Provide the [x, y] coordinate of the cell's center where the given text is located.  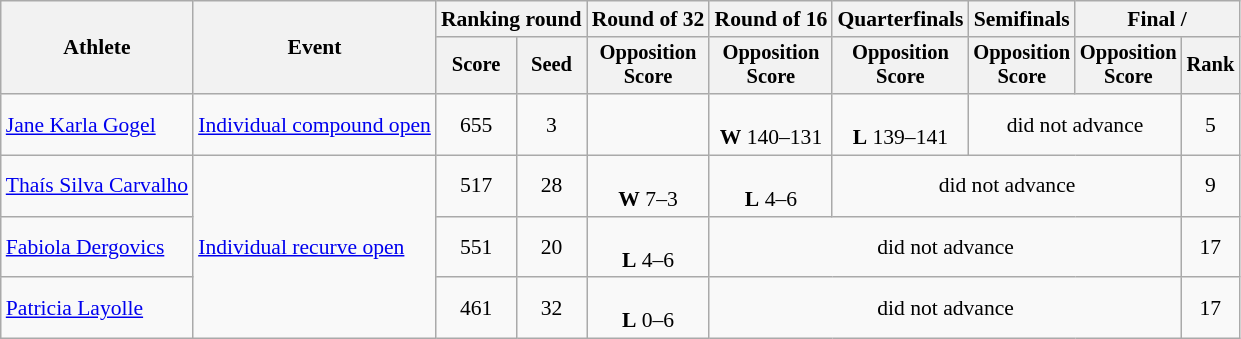
551 [476, 248]
Thaís Silva Carvalho [97, 186]
Individual recurve open [314, 248]
28 [551, 186]
Individual compound open [314, 124]
Round of 16 [770, 19]
Event [314, 48]
Jane Karla Gogel [97, 124]
Semifinals [1022, 19]
20 [551, 248]
Score [476, 66]
9 [1211, 186]
W 140–131 [770, 124]
517 [476, 186]
Athlete [97, 48]
Rank [1211, 66]
655 [476, 124]
Seed [551, 66]
W 7–3 [648, 186]
L 139–141 [900, 124]
Ranking round [512, 19]
5 [1211, 124]
Round of 32 [648, 19]
32 [551, 308]
Patricia Layolle [97, 308]
3 [551, 124]
L 0–6 [648, 308]
Final / [1157, 19]
Fabiola Dergovics [97, 248]
Quarterfinals [900, 19]
461 [476, 308]
